Find where the given text appears and provide that cell's center as [x, y] coordinate. 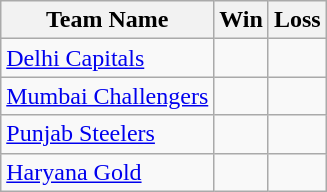
Team Name [108, 20]
Haryana Gold [108, 172]
Punjab Steelers [108, 134]
Delhi Capitals [108, 58]
Win [242, 20]
Mumbai Challengers [108, 96]
Loss [297, 20]
